Detect which cell encompasses the target text, then output its [X, Y] center coordinate. 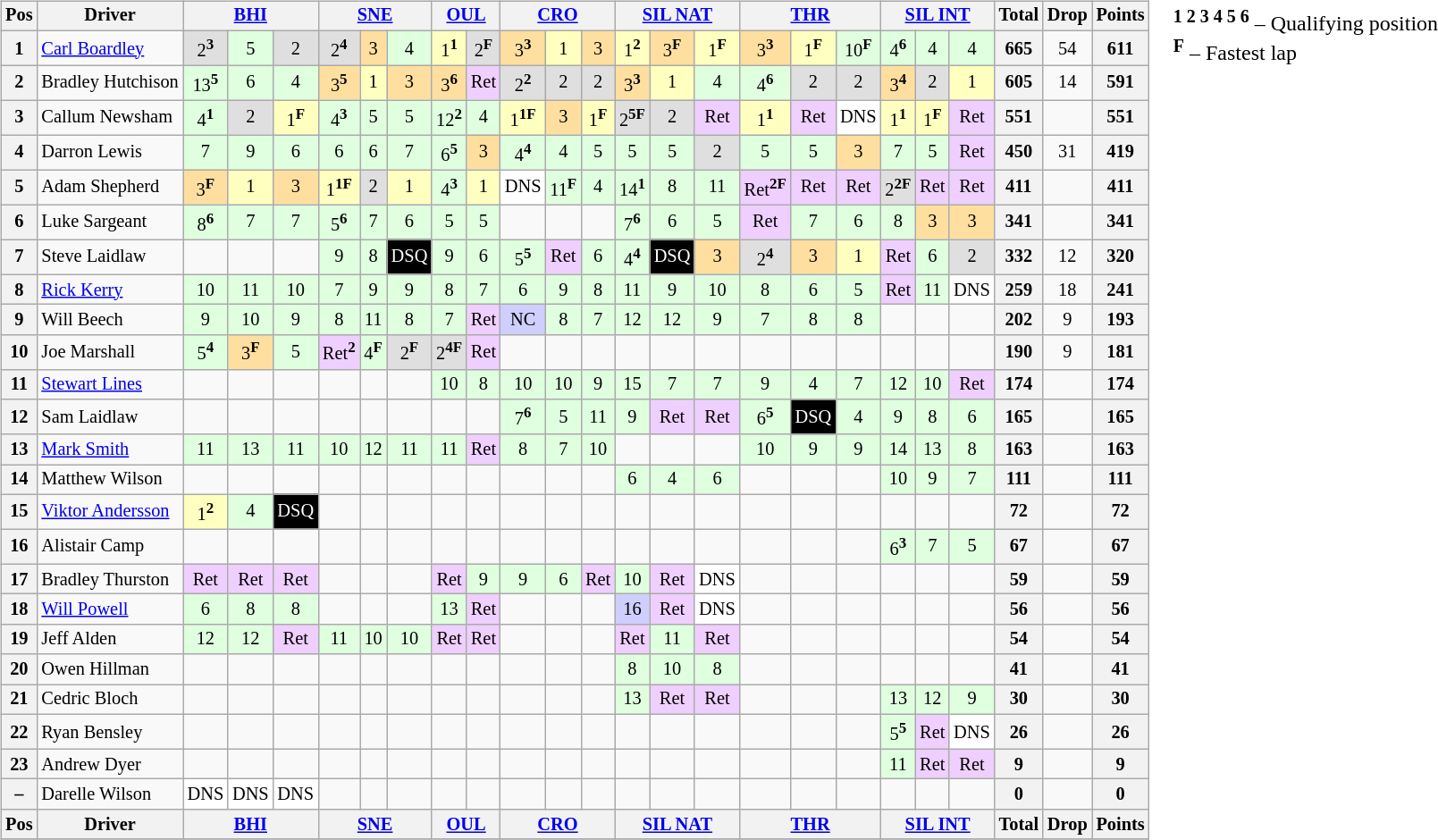
Will Beech [109, 320]
135 [206, 82]
Viktor Andersson [109, 511]
193 [1121, 320]
24F [449, 352]
Cedric Bloch [109, 700]
259 [1019, 290]
450 [1019, 152]
141 [633, 188]
4F [373, 352]
181 [1121, 352]
202 [1019, 320]
63 [899, 547]
21 [19, 700]
10F [858, 48]
Joe Marshall [109, 352]
Andrew Dyer [109, 764]
Ret2F [765, 188]
35 [339, 82]
332 [1019, 257]
Stewart Lines [109, 384]
19 [19, 639]
320 [1121, 257]
Bradley Hutchison [109, 82]
31 [1067, 152]
Ryan Bensley [109, 731]
25F [633, 118]
Ret2 [339, 352]
36 [449, 82]
Steve Laidlaw [109, 257]
419 [1121, 152]
Rick Kerry [109, 290]
611 [1121, 48]
665 [1019, 48]
Mark Smith [109, 449]
190 [1019, 352]
– [19, 794]
Alistair Camp [109, 547]
Matthew Wilson [109, 480]
86 [206, 222]
NC [523, 320]
34 [899, 82]
591 [1121, 82]
17 [19, 579]
Jeff Alden [109, 639]
22F [899, 188]
605 [1019, 82]
Sam Laidlaw [109, 416]
Adam Shepherd [109, 188]
Darron Lewis [109, 152]
Carl Boardley [109, 48]
Callum Newsham [109, 118]
Will Powell [109, 609]
20 [19, 669]
Luke Sargeant [109, 222]
Darelle Wilson [109, 794]
241 [1121, 290]
Owen Hillman [109, 669]
Bradley Thurston [109, 579]
122 [449, 118]
